Search for the cell housing the specified text and yield its (x, y) center coordinate. 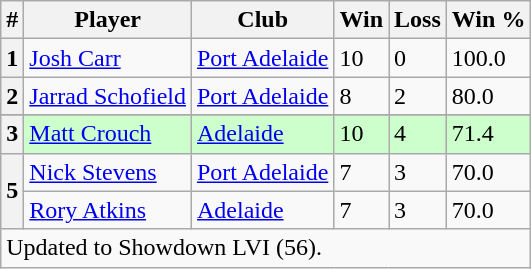
100.0 (488, 58)
Win (362, 20)
Jarrad Schofield (108, 96)
Updated to Showdown LVI (56). (266, 248)
8 (362, 96)
Loss (418, 20)
71.4 (488, 134)
Matt Crouch (108, 134)
Josh Carr (108, 58)
Player (108, 20)
Win % (488, 20)
80.0 (488, 96)
0 (418, 58)
1 (12, 58)
4 (418, 134)
Club (262, 20)
Rory Atkins (108, 210)
Nick Stevens (108, 172)
5 (12, 191)
# (12, 20)
